Provide the [X, Y] coordinate of the cell's center where the given text is located.  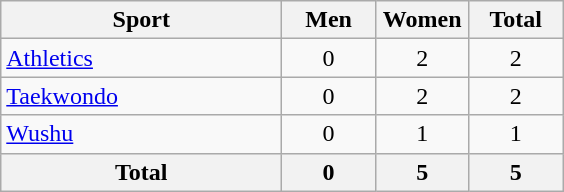
Athletics [142, 58]
Men [329, 20]
Taekwondo [142, 96]
Sport [142, 20]
Wushu [142, 134]
Women [422, 20]
